Search for the cell housing the specified text and yield its [x, y] center coordinate. 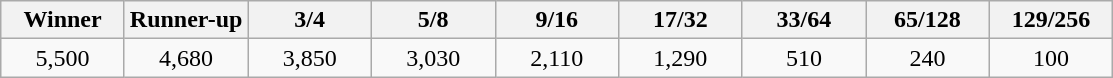
33/64 [804, 20]
129/256 [1051, 20]
9/16 [557, 20]
Runner-up [186, 20]
3,850 [310, 58]
100 [1051, 58]
3/4 [310, 20]
5/8 [433, 20]
240 [928, 58]
1,290 [681, 58]
2,110 [557, 58]
Winner [63, 20]
4,680 [186, 58]
510 [804, 58]
17/32 [681, 20]
5,500 [63, 58]
3,030 [433, 58]
65/128 [928, 20]
